Output the (x, y) coordinate of the center of the cell containing the given text.  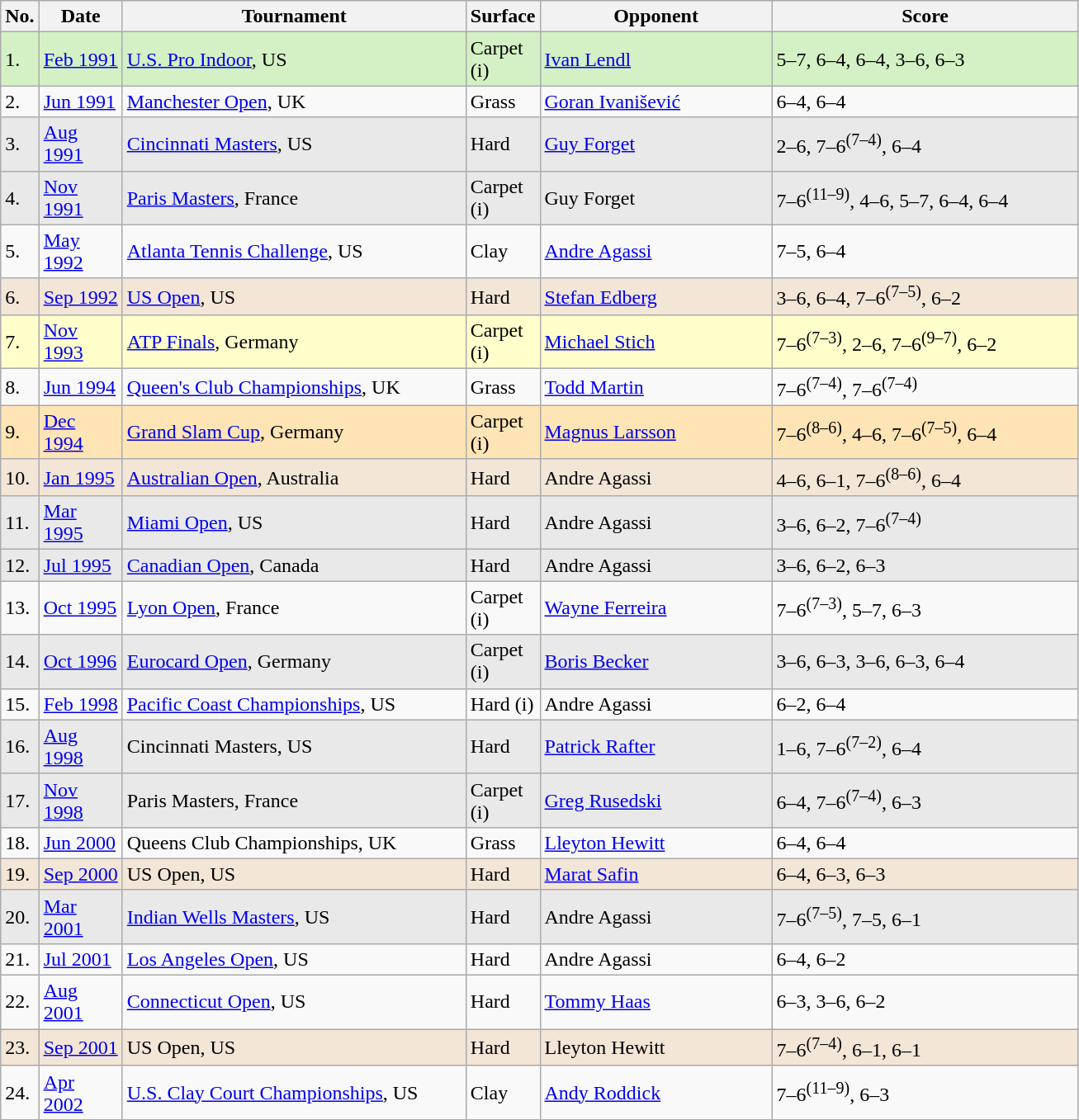
3–6, 6–2, 6–3 (925, 565)
Sep 2001 (81, 1048)
Feb 1998 (81, 704)
Canadian Open, Canada (294, 565)
Hard (i) (503, 704)
5. (20, 251)
18. (20, 843)
Jun 1991 (81, 102)
4–6, 6–1, 7–6(8–6), 6–4 (925, 477)
20. (20, 916)
Patrick Rafter (655, 746)
3–6, 6–3, 3–6, 6–3, 6–4 (925, 662)
Jun 2000 (81, 843)
No. (20, 17)
6. (20, 297)
Goran Ivanišević (655, 102)
1–6, 7–6(7–2), 6–4 (925, 746)
Australian Open, Australia (294, 477)
10. (20, 477)
U.S. Clay Court Championships, US (294, 1093)
Tommy Haas (655, 1002)
Aug 2001 (81, 1002)
7–6(7–4), 7–6(7–4) (925, 388)
ATP Finals, Germany (294, 342)
Pacific Coast Championships, US (294, 704)
7. (20, 342)
Oct 1995 (81, 607)
7–6(7–3), 5–7, 6–3 (925, 607)
Feb 1991 (81, 59)
11. (20, 523)
6–4, 6–2 (925, 960)
Score (925, 17)
Sep 2000 (81, 874)
Jul 2001 (81, 960)
Connecticut Open, US (294, 1002)
Boris Becker (655, 662)
15. (20, 704)
Lyon Open, France (294, 607)
Greg Rusedski (655, 801)
Miami Open, US (294, 523)
Nov 1991 (81, 198)
Tournament (294, 17)
Oct 1996 (81, 662)
Wayne Ferreira (655, 607)
13. (20, 607)
Stefan Edberg (655, 297)
Ivan Lendl (655, 59)
Manchester Open, UK (294, 102)
Mar 1995 (81, 523)
Aug 1991 (81, 144)
23. (20, 1048)
21. (20, 960)
Los Angeles Open, US (294, 960)
U.S. Pro Indoor, US (294, 59)
Indian Wells Masters, US (294, 916)
Surface (503, 17)
14. (20, 662)
Atlanta Tennis Challenge, US (294, 251)
Michael Stich (655, 342)
6–3, 3–6, 6–2 (925, 1002)
Queen's Club Championships, UK (294, 388)
5–7, 6–4, 6–4, 3–6, 6–3 (925, 59)
24. (20, 1093)
6–4, 7–6(7–4), 6–3 (925, 801)
7–6(11–9), 6–3 (925, 1093)
12. (20, 565)
Opponent (655, 17)
Eurocard Open, Germany (294, 662)
Queens Club Championships, UK (294, 843)
22. (20, 1002)
Sep 1992 (81, 297)
Jan 1995 (81, 477)
Jul 1995 (81, 565)
Aug 1998 (81, 746)
May 1992 (81, 251)
Apr 2002 (81, 1093)
7–5, 6–4 (925, 251)
19. (20, 874)
6–2, 6–4 (925, 704)
Dec 1994 (81, 432)
Todd Martin (655, 388)
2–6, 7–6(7–4), 6–4 (925, 144)
7–6(7–3), 2–6, 7–6(9–7), 6–2 (925, 342)
7–6(7–5), 7–5, 6–1 (925, 916)
Date (81, 17)
2. (20, 102)
7–6(8–6), 4–6, 7–6(7–5), 6–4 (925, 432)
Nov 1998 (81, 801)
3–6, 6–4, 7–6(7–5), 6–2 (925, 297)
8. (20, 388)
Marat Safin (655, 874)
Grand Slam Cup, Germany (294, 432)
3–6, 6–2, 7–6(7–4) (925, 523)
7–6(11–9), 4–6, 5–7, 6–4, 6–4 (925, 198)
7–6(7–4), 6–1, 6–1 (925, 1048)
Magnus Larsson (655, 432)
9. (20, 432)
4. (20, 198)
17. (20, 801)
1. (20, 59)
Jun 1994 (81, 388)
Andy Roddick (655, 1093)
Nov 1993 (81, 342)
3. (20, 144)
16. (20, 746)
Mar 2001 (81, 916)
6–4, 6–3, 6–3 (925, 874)
